Return [x, y] of the center of cell containing provided text 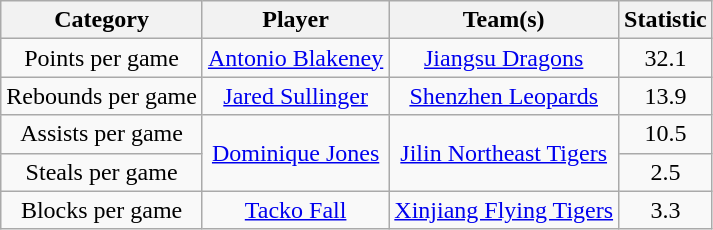
Steals per game [102, 172]
Team(s) [504, 20]
10.5 [666, 134]
Jilin Northeast Tigers [504, 153]
Statistic [666, 20]
Xinjiang Flying Tigers [504, 210]
Assists per game [102, 134]
Points per game [102, 58]
2.5 [666, 172]
Category [102, 20]
3.3 [666, 210]
Blocks per game [102, 210]
Rebounds per game [102, 96]
32.1 [666, 58]
Jared Sullinger [295, 96]
Jiangsu Dragons [504, 58]
Antonio Blakeney [295, 58]
Tacko Fall [295, 210]
Player [295, 20]
13.9 [666, 96]
Dominique Jones [295, 153]
Shenzhen Leopards [504, 96]
